Pinpoint the cell where the given text exists, returning its (x, y) midpoint coordinate. 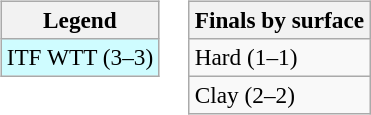
Finals by surface (279, 20)
Clay (2–2) (279, 95)
ITF WTT (3–3) (80, 57)
Hard (1–1) (279, 57)
Legend (80, 20)
